Return the [X, Y] coordinate for the center point of the cell that contains the specified text.  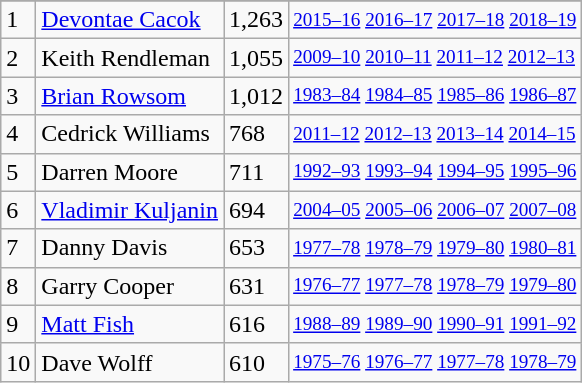
1983–84 1984–85 1985–86 1986–87 [435, 96]
610 [256, 362]
2009–10 2010–11 2011–12 2012–13 [435, 58]
Cedrick Williams [130, 134]
Garry Cooper [130, 286]
1,263 [256, 20]
Brian Rowsom [130, 96]
1992–93 1993–94 1994–95 1995–96 [435, 172]
Danny Davis [130, 248]
694 [256, 210]
8 [18, 286]
Matt Fish [130, 324]
1976–77 1977–78 1978–79 1979–80 [435, 286]
2 [18, 58]
616 [256, 324]
7 [18, 248]
1988–89 1989–90 1990–91 1991–92 [435, 324]
6 [18, 210]
2004–05 2005–06 2006–07 2007–08 [435, 210]
1,012 [256, 96]
Dave Wolff [130, 362]
9 [18, 324]
5 [18, 172]
653 [256, 248]
2015–16 2016–17 2017–18 2018–19 [435, 20]
1,055 [256, 58]
1 [18, 20]
10 [18, 362]
Devontae Cacok [130, 20]
1975–76 1976–77 1977–78 1978–79 [435, 362]
768 [256, 134]
4 [18, 134]
Keith Rendleman [130, 58]
711 [256, 172]
631 [256, 286]
Darren Moore [130, 172]
1977–78 1978–79 1979–80 1980–81 [435, 248]
2011–12 2012–13 2013–14 2014–15 [435, 134]
Vladimir Kuljanin [130, 210]
3 [18, 96]
